Pinpoint the cell where the given text exists, returning its (X, Y) midpoint coordinate. 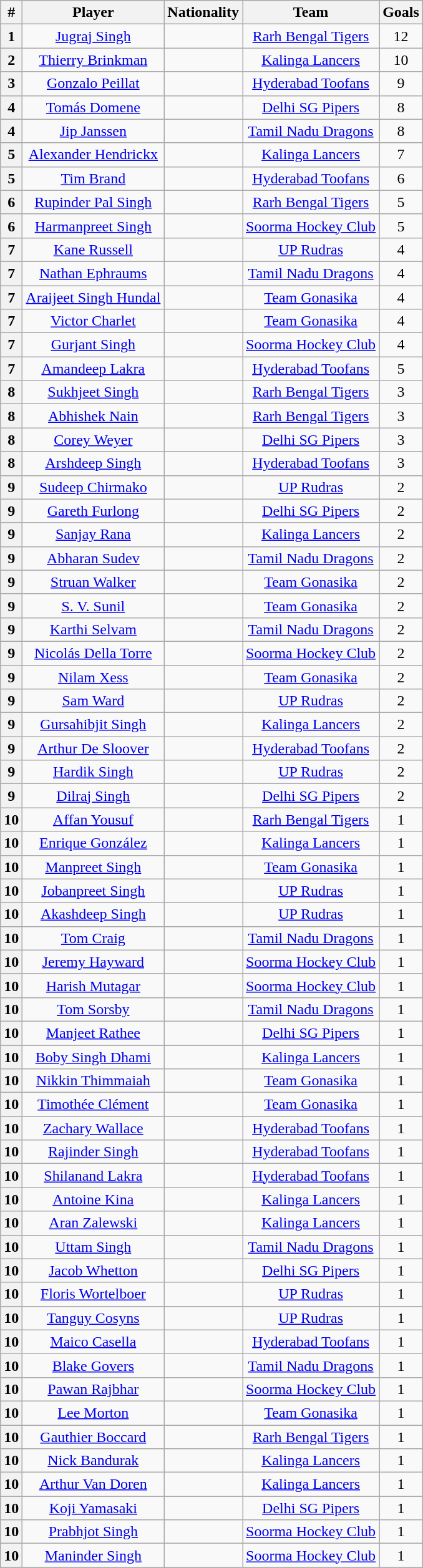
S. V. Sunil (94, 606)
Karthi Selvam (94, 629)
Tomás Domene (94, 107)
Player (94, 12)
Nicolás Della Torre (94, 653)
Prabhjot Singh (94, 1532)
Nationality (203, 12)
Tom Sorsby (94, 1009)
Sanjay Rana (94, 535)
Harmanpreet Singh (94, 226)
Rupinder Pal Singh (94, 202)
Affan Yousuf (94, 820)
Arshdeep Singh (94, 463)
12 (401, 36)
Gauthier Boccard (94, 1436)
Team (311, 12)
Amandeep Lakra (94, 369)
Jugraj Singh (94, 36)
Tom Craig (94, 938)
Abharan Sudev (94, 558)
Jobanpreet Singh (94, 891)
Arthur De Sloover (94, 748)
Dilraj Singh (94, 796)
Nick Bandurak (94, 1461)
Abhishek Nain (94, 416)
Sudeep Chirmako (94, 487)
Gareth Furlong (94, 511)
Nikkin Thimmaiah (94, 1081)
Uttam Singh (94, 1247)
Arthur Van Doren (94, 1484)
Araijeet Singh Hundal (94, 298)
Lee Morton (94, 1413)
Hardik Singh (94, 772)
Struan Walker (94, 582)
Enrique González (94, 843)
Maninder Singh (94, 1556)
Gurjant Singh (94, 345)
Manpreet Singh (94, 867)
Antoine Kina (94, 1199)
Nathan Ephraums (94, 273)
Sukhjeet Singh (94, 392)
Nilam Xess (94, 677)
Timothée Clément (94, 1105)
Boby Singh Dhami (94, 1057)
Goals (401, 12)
Jacob Whetton (94, 1270)
Jip Janssen (94, 131)
Maico Casella (94, 1342)
Rajinder Singh (94, 1152)
Aran Zalewski (94, 1223)
Blake Govers (94, 1365)
# (11, 12)
Shilanand Lakra (94, 1176)
Floris Wortelboer (94, 1294)
Tim Brand (94, 178)
Koji Yamasaki (94, 1508)
Kane Russell (94, 249)
Thierry Brinkman (94, 60)
Sam Ward (94, 701)
Corey Weyer (94, 440)
Gursahibjit Singh (94, 725)
Manjeet Rathee (94, 1033)
Jeremy Hayward (94, 962)
Alexander Hendrickx (94, 155)
Victor Charlet (94, 321)
Pawan Rajbhar (94, 1389)
Zachary Wallace (94, 1128)
Harish Mutagar (94, 985)
Akashdeep Singh (94, 914)
Gonzalo Peillat (94, 84)
Tanguy Cosyns (94, 1318)
